Provide the [x, y] coordinate of the cell's center where the given text is located.  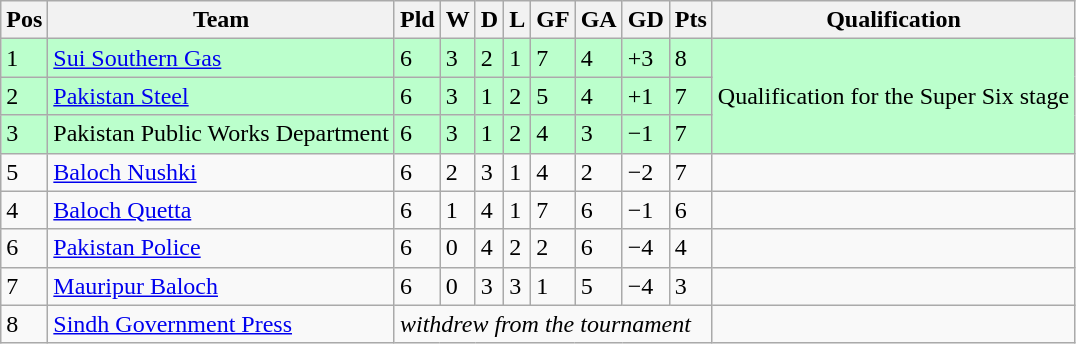
Pld [417, 20]
L [518, 20]
+1 [646, 96]
Mauripur Baloch [222, 286]
withdrew from the tournament [553, 324]
W [458, 20]
Pts [690, 20]
−2 [646, 172]
Baloch Nushki [222, 172]
Baloch Quetta [222, 210]
Sindh Government Press [222, 324]
GA [598, 20]
GD [646, 20]
Pakistan Public Works Department [222, 134]
Team [222, 20]
D [489, 20]
Sui Southern Gas [222, 58]
Pakistan Police [222, 248]
+3 [646, 58]
GF [553, 20]
Qualification [893, 20]
Pos [24, 20]
Qualification for the Super Six stage [893, 96]
Pakistan Steel [222, 96]
